Determine the [x, y] coordinate at the center of the cell enclosing the given text.  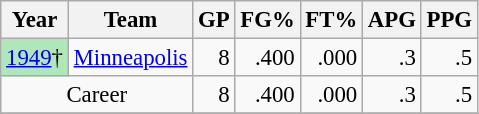
FT% [332, 20]
GP [214, 20]
Team [130, 20]
FG% [268, 20]
PPG [449, 20]
Career [97, 95]
1949† [35, 58]
APG [392, 20]
Year [35, 20]
Minneapolis [130, 58]
